Detect which cell encompasses the target text, then output its [X, Y] center coordinate. 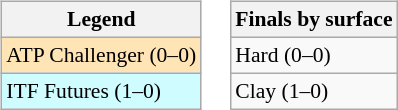
ITF Futures (1–0) [101, 91]
Legend [101, 20]
Finals by surface [314, 20]
Clay (1–0) [314, 91]
Hard (0–0) [314, 55]
ATP Challenger (0–0) [101, 55]
